From the cell containing the given text, extract its center point as [X, Y] coordinate. 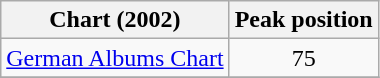
German Albums Chart [115, 58]
Chart (2002) [115, 20]
Peak position [304, 20]
75 [304, 58]
